Scan for the cell matching the given text and deliver its [X, Y] coordinate at center. 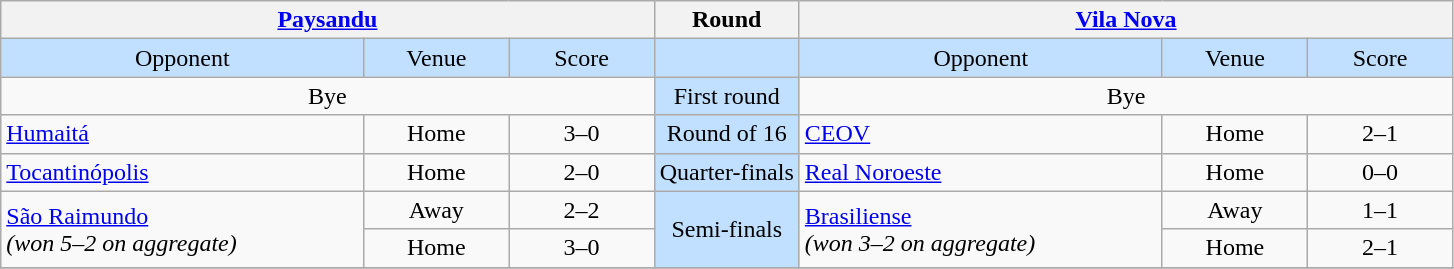
CEOV [980, 134]
Real Noroeste [980, 172]
Tocantinópolis [182, 172]
Brasiliense(won 3–2 on aggregate) [980, 229]
Humaitá [182, 134]
Paysandu [328, 20]
Semi-finals [726, 229]
Vila Nova [1126, 20]
São Raimundo(won 5–2 on aggregate) [182, 229]
Quarter-finals [726, 172]
2–0 [582, 172]
Round of 16 [726, 134]
Round [726, 20]
2–2 [582, 210]
First round [726, 96]
0–0 [1380, 172]
1–1 [1380, 210]
